Capture the cell that displays the provided text and extract its [x, y] central coordinate. 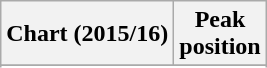
Peakposition [220, 34]
Chart (2015/16) [88, 34]
